Capture the cell that displays the provided text and extract its (X, Y) central coordinate. 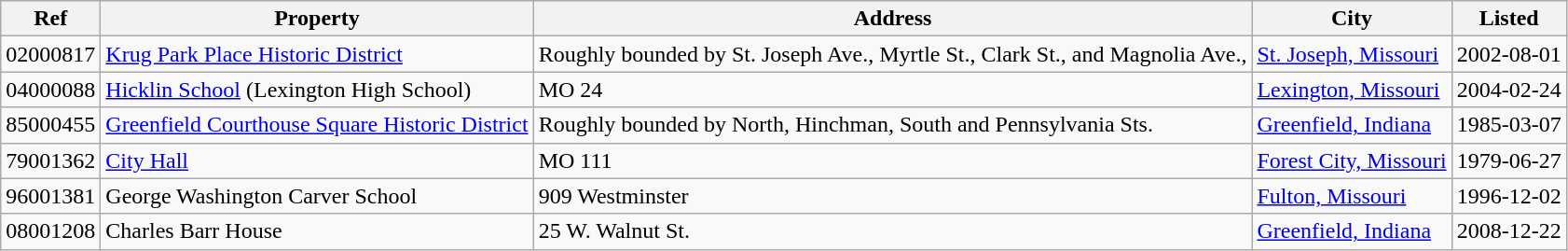
1985-03-07 (1508, 125)
Roughly bounded by North, Hinchman, South and Pennsylvania Sts. (893, 125)
Greenfield Courthouse Square Historic District (317, 125)
Forest City, Missouri (1352, 160)
1979-06-27 (1508, 160)
08001208 (50, 231)
04000088 (50, 90)
Listed (1508, 19)
25 W. Walnut St. (893, 231)
Address (893, 19)
St. Joseph, Missouri (1352, 54)
MO 24 (893, 90)
85000455 (50, 125)
2004-02-24 (1508, 90)
2002-08-01 (1508, 54)
Roughly bounded by St. Joseph Ave., Myrtle St., Clark St., and Magnolia Ave., (893, 54)
Property (317, 19)
909 Westminster (893, 196)
Hicklin School (Lexington High School) (317, 90)
Ref (50, 19)
Krug Park Place Historic District (317, 54)
2008-12-22 (1508, 231)
Lexington, Missouri (1352, 90)
George Washington Carver School (317, 196)
1996-12-02 (1508, 196)
Charles Barr House (317, 231)
Fulton, Missouri (1352, 196)
MO 111 (893, 160)
City (1352, 19)
96001381 (50, 196)
02000817 (50, 54)
79001362 (50, 160)
City Hall (317, 160)
